Detect which cell encompasses the target text, then output its (X, Y) center coordinate. 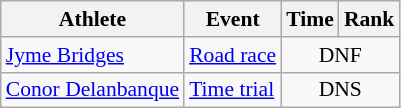
Time (310, 19)
Road race (232, 55)
Rank (370, 19)
Jyme Bridges (92, 55)
Time trial (232, 90)
DNF (340, 55)
Athlete (92, 19)
Conor Delanbanque (92, 90)
DNS (340, 90)
Event (232, 19)
